Return [x, y] of the center of cell containing provided text 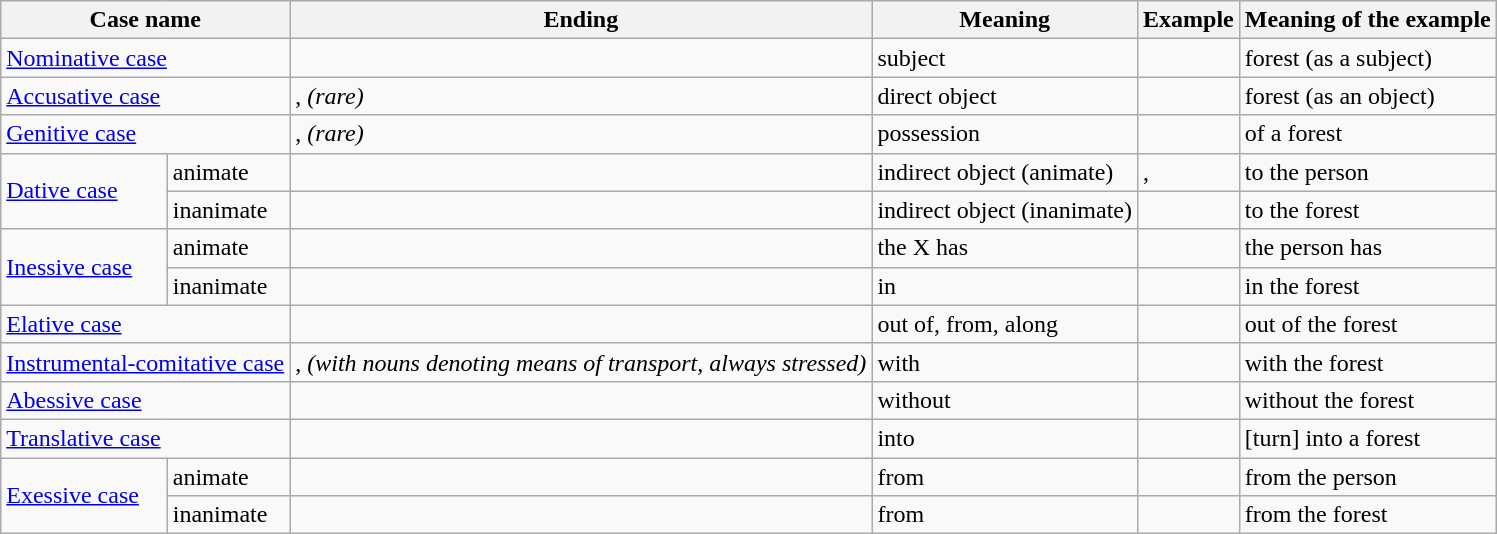
the person has [1368, 248]
of a forest [1368, 134]
to the person [1368, 172]
from the person [1368, 477]
without the forest [1368, 400]
Genitive case [146, 134]
Translative case [146, 438]
Inessive case [84, 267]
out of, from, along [1005, 324]
Elative case [146, 324]
with the forest [1368, 362]
the X has [1005, 248]
Meaning of the example [1368, 20]
in [1005, 286]
Meaning [1005, 20]
indirect object (animate) [1005, 172]
forest (as an object) [1368, 96]
possession [1005, 134]
Case name [146, 20]
Nominative case [146, 58]
from the forest [1368, 515]
Instrumental-comitative case [146, 362]
in the forest [1368, 286]
without [1005, 400]
out of the forest [1368, 324]
direct object [1005, 96]
Exessive case [84, 496]
Dative case [84, 191]
with [1005, 362]
, [1189, 172]
forest (as a subject) [1368, 58]
Example [1189, 20]
Accusative case [146, 96]
, (with nouns denoting means of transport, always stressed) [581, 362]
into [1005, 438]
indirect object (inanimate) [1005, 210]
Ending [581, 20]
to the forest [1368, 210]
Abessive case [146, 400]
subject [1005, 58]
[turn] into a forest [1368, 438]
